Output the (x, y) coordinate of the center of the cell containing the given text.  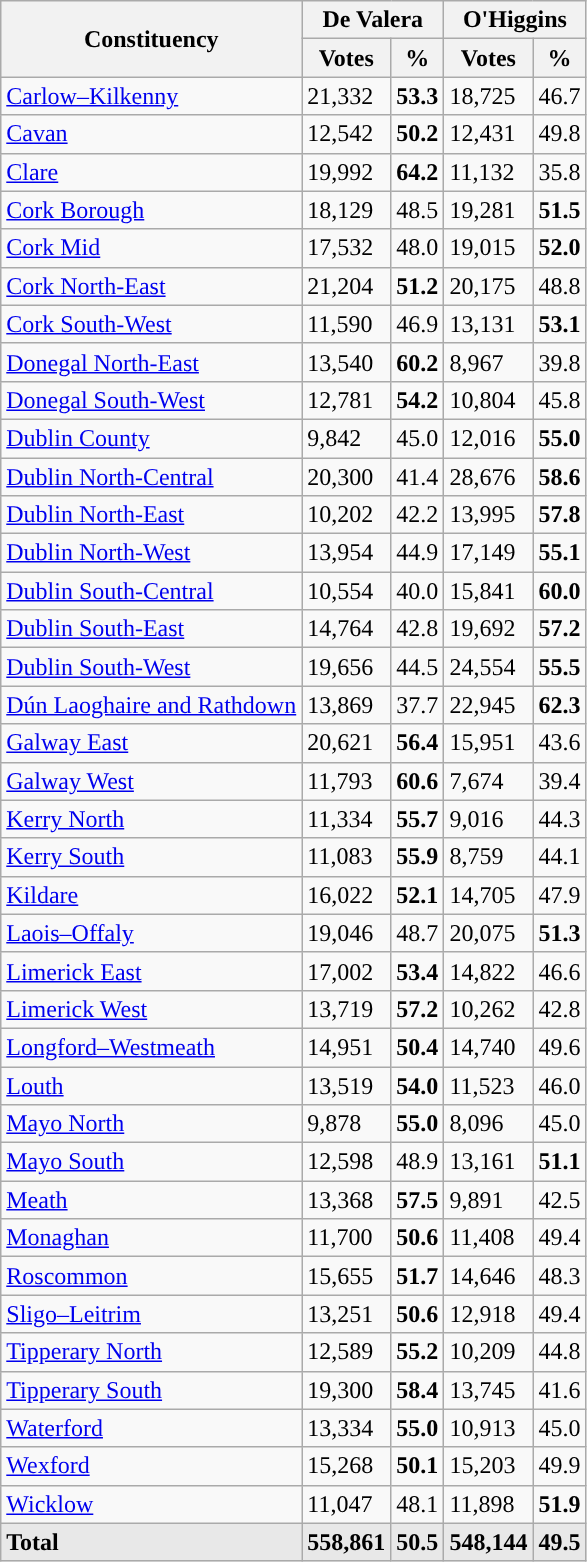
50.2 (418, 134)
12,589 (346, 1352)
Limerick East (152, 971)
48.0 (418, 248)
13,719 (346, 1009)
13,131 (488, 324)
51.3 (560, 933)
Cork South-West (152, 324)
39.4 (560, 781)
53.1 (560, 324)
Kerry South (152, 857)
44.5 (418, 667)
11,523 (488, 1085)
9,016 (488, 819)
19,015 (488, 248)
Kerry North (152, 819)
51.9 (560, 1504)
56.4 (418, 743)
18,129 (346, 210)
15,841 (488, 591)
11,898 (488, 1504)
44.9 (418, 553)
10,913 (488, 1428)
40.0 (418, 591)
46.9 (418, 324)
50.1 (418, 1466)
14,740 (488, 1047)
22,945 (488, 705)
14,951 (346, 1047)
13,519 (346, 1085)
19,992 (346, 172)
48.7 (418, 933)
46.6 (560, 971)
O'Higgins (515, 20)
54.0 (418, 1085)
15,268 (346, 1466)
558,861 (346, 1542)
Dublin North-West (152, 553)
49.6 (560, 1047)
11,700 (346, 1238)
28,676 (488, 477)
12,918 (488, 1314)
42.5 (560, 1200)
14,764 (346, 629)
8,096 (488, 1124)
42.2 (418, 515)
19,281 (488, 210)
11,408 (488, 1238)
Meath (152, 1200)
53.4 (418, 971)
19,692 (488, 629)
41.4 (418, 477)
55.2 (418, 1352)
57.5 (418, 1200)
12,781 (346, 400)
64.2 (418, 172)
35.8 (560, 172)
Cork Mid (152, 248)
10,804 (488, 400)
50.4 (418, 1047)
Louth (152, 1085)
De Valera (373, 20)
Roscommon (152, 1276)
60.0 (560, 591)
16,022 (346, 895)
62.3 (560, 705)
10,202 (346, 515)
Waterford (152, 1428)
17,149 (488, 553)
11,047 (346, 1504)
11,132 (488, 172)
548,144 (488, 1542)
10,262 (488, 1009)
Wicklow (152, 1504)
7,674 (488, 781)
57.8 (560, 515)
Wexford (152, 1466)
13,251 (346, 1314)
Tipperary South (152, 1390)
Dublin County (152, 438)
51.1 (560, 1162)
11,083 (346, 857)
54.2 (418, 400)
39.8 (560, 362)
49.5 (560, 1542)
52.0 (560, 248)
11,334 (346, 819)
14,646 (488, 1276)
48.1 (418, 1504)
14,705 (488, 895)
49.8 (560, 134)
58.6 (560, 477)
46.0 (560, 1085)
Sligo–Leitrim (152, 1314)
Dún Laoghaire and Rathdown (152, 705)
46.7 (560, 96)
17,532 (346, 248)
Longford–Westmeath (152, 1047)
Clare (152, 172)
Donegal South-West (152, 400)
11,590 (346, 324)
Dublin South-West (152, 667)
9,878 (346, 1124)
21,204 (346, 286)
19,656 (346, 667)
37.7 (418, 705)
Galway East (152, 743)
Constituency (152, 39)
13,161 (488, 1162)
10,209 (488, 1352)
12,542 (346, 134)
12,016 (488, 438)
48.9 (418, 1162)
13,334 (346, 1428)
Carlow–Kilkenny (152, 96)
43.6 (560, 743)
20,300 (346, 477)
Dublin North-East (152, 515)
60.6 (418, 781)
20,175 (488, 286)
Limerick West (152, 1009)
24,554 (488, 667)
15,203 (488, 1466)
48.5 (418, 210)
53.3 (418, 96)
Cork North-East (152, 286)
13,869 (346, 705)
Kildare (152, 895)
11,793 (346, 781)
51.7 (418, 1276)
Cork Borough (152, 210)
48.3 (560, 1276)
41.6 (560, 1390)
13,954 (346, 553)
Monaghan (152, 1238)
55.5 (560, 667)
Mayo South (152, 1162)
47.9 (560, 895)
14,822 (488, 971)
44.1 (560, 857)
10,554 (346, 591)
Laois–Offaly (152, 933)
60.2 (418, 362)
12,431 (488, 134)
8,759 (488, 857)
20,075 (488, 933)
Donegal North-East (152, 362)
Dublin South-Central (152, 591)
Dublin North-Central (152, 477)
Galway West (152, 781)
17,002 (346, 971)
58.4 (418, 1390)
52.1 (418, 895)
44.8 (560, 1352)
51.2 (418, 286)
Tipperary North (152, 1352)
55.1 (560, 553)
15,655 (346, 1276)
21,332 (346, 96)
51.5 (560, 210)
9,842 (346, 438)
15,951 (488, 743)
45.8 (560, 400)
19,046 (346, 933)
18,725 (488, 96)
8,967 (488, 362)
49.9 (560, 1466)
13,745 (488, 1390)
Cavan (152, 134)
Total (152, 1542)
55.7 (418, 819)
48.8 (560, 286)
50.5 (418, 1542)
55.9 (418, 857)
19,300 (346, 1390)
Mayo North (152, 1124)
9,891 (488, 1200)
13,995 (488, 515)
12,598 (346, 1162)
44.3 (560, 819)
20,621 (346, 743)
13,540 (346, 362)
Dublin South-East (152, 629)
13,368 (346, 1200)
